For the text-containing cell, return its midpoint in [X, Y] coordinate format. 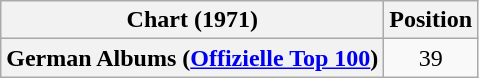
Position [431, 20]
39 [431, 58]
Chart (1971) [192, 20]
German Albums (Offizielle Top 100) [192, 58]
